Find where the given text appears and provide that cell's center as [x, y] coordinate. 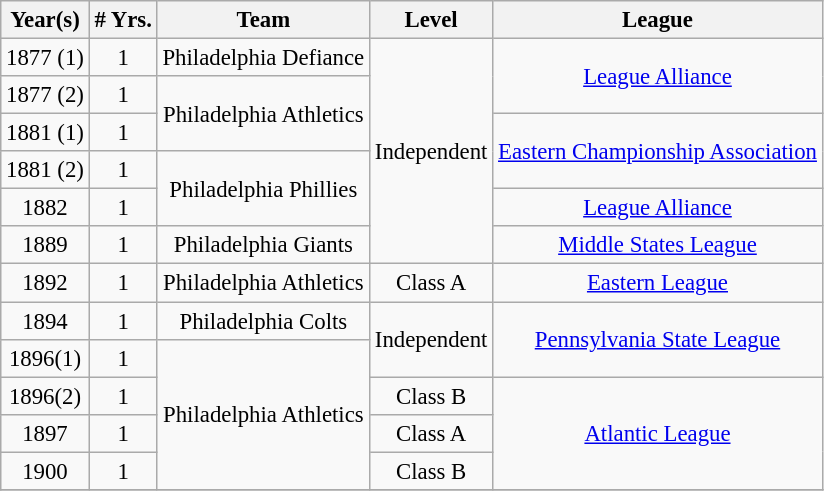
1896(1) [45, 358]
1889 [45, 245]
1900 [45, 471]
League [658, 20]
Philadelphia Defiance [263, 58]
Pennsylvania State League [658, 340]
1882 [45, 208]
Middle States League [658, 245]
Eastern Championship Association [658, 152]
# Yrs. [123, 20]
Eastern League [658, 283]
Level [432, 20]
1894 [45, 321]
1877 (2) [45, 95]
Atlantic League [658, 434]
Year(s) [45, 20]
Philadelphia Colts [263, 321]
1877 (1) [45, 58]
1881 (2) [45, 170]
1896(2) [45, 396]
1897 [45, 433]
1881 (1) [45, 133]
1892 [45, 283]
Philadelphia Phillies [263, 188]
Team [263, 20]
Philadelphia Giants [263, 245]
